Extract the [x, y] coordinate from the center of the cell holding the provided text.  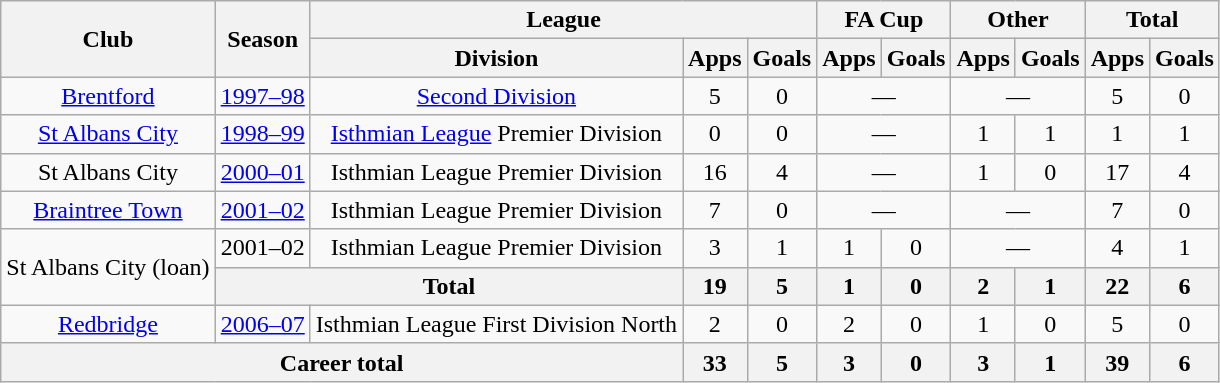
17 [1117, 172]
Braintree Town [108, 210]
Isthmian League First Division North [496, 324]
League [564, 20]
Season [262, 39]
1998–99 [262, 134]
Division [496, 58]
Brentford [108, 96]
16 [715, 172]
Other [1018, 20]
2006–07 [262, 324]
1997–98 [262, 96]
Career total [342, 362]
Redbridge [108, 324]
2000–01 [262, 172]
19 [715, 286]
Club [108, 39]
22 [1117, 286]
St Albans City (loan) [108, 267]
39 [1117, 362]
33 [715, 362]
Second Division [496, 96]
FA Cup [884, 20]
